Return (x, y) of the center of cell containing provided text 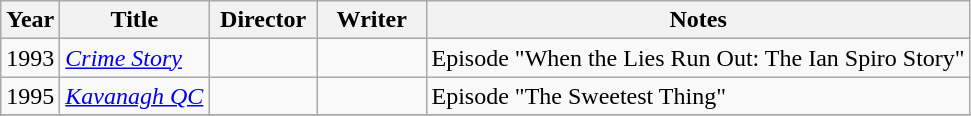
Episode "The Sweetest Thing" (698, 96)
Kavanagh QC (134, 96)
Notes (698, 20)
1993 (30, 58)
1995 (30, 96)
Crime Story (134, 58)
Year (30, 20)
Episode "When the Lies Run Out: The Ian Spiro Story" (698, 58)
Title (134, 20)
Director (264, 20)
Writer (372, 20)
